Provide the (x, y) coordinate of the cell's center where the given text is located.  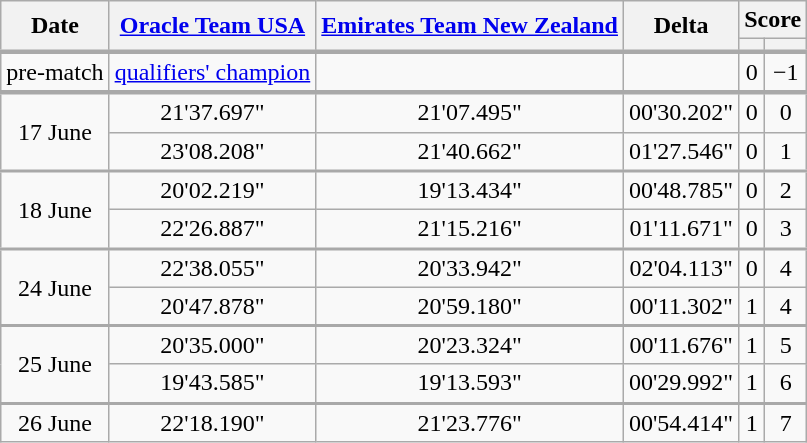
20'59.180" (470, 306)
6 (786, 384)
19'13.434" (470, 190)
Delta (682, 26)
00'11.676" (682, 344)
21'37.697" (212, 112)
00'54.414" (682, 422)
21'40.662" (470, 152)
Emirates Team New Zealand (470, 26)
22'26.887" (212, 230)
19'43.585" (212, 384)
24 June (55, 286)
3 (786, 230)
00'30.202" (682, 112)
00'11.302" (682, 306)
25 June (55, 364)
23'08.208" (212, 152)
Date (55, 26)
qualifiers' champion (212, 72)
21'07.495" (470, 112)
18 June (55, 210)
21'23.776" (470, 422)
02'04.113" (682, 268)
21'15.216" (470, 230)
26 June (55, 422)
01'11.671" (682, 230)
00'29.992" (682, 384)
20'02.219" (212, 190)
5 (786, 344)
2 (786, 190)
17 June (55, 131)
Oracle Team USA (212, 26)
01'27.546" (682, 152)
00'48.785" (682, 190)
7 (786, 422)
20'33.942" (470, 268)
pre-match (55, 72)
22'38.055" (212, 268)
20'23.324" (470, 344)
Score (773, 20)
−1 (786, 72)
20'47.878" (212, 306)
22'18.190" (212, 422)
19'13.593" (470, 384)
20'35.000" (212, 344)
